Return the [X, Y] coordinate for the center point of the cell that contains the specified text.  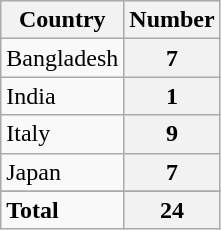
9 [172, 134]
Total [62, 210]
Number [172, 20]
Bangladesh [62, 58]
24 [172, 210]
India [62, 96]
Japan [62, 172]
1 [172, 96]
Italy [62, 134]
Country [62, 20]
